Extract the (X, Y) coordinate from the center of the cell holding the provided text.  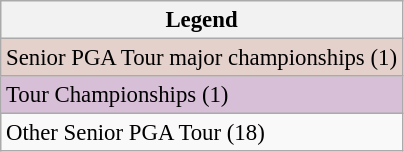
Other Senior PGA Tour (18) (202, 133)
Legend (202, 20)
Tour Championships (1) (202, 95)
Senior PGA Tour major championships (1) (202, 58)
